Locate the cell with the specified text and output its [X, Y] center coordinate. 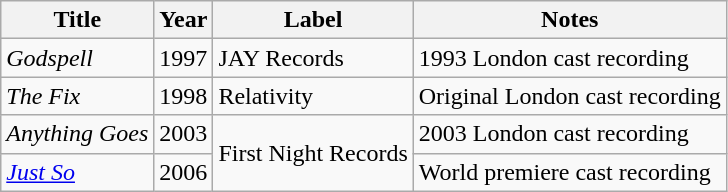
First Night Records [313, 153]
1997 [184, 58]
Relativity [313, 96]
2003 London cast recording [570, 134]
Label [313, 20]
Original London cast recording [570, 96]
Just So [78, 172]
2003 [184, 134]
Godspell [78, 58]
Notes [570, 20]
Year [184, 20]
Anything Goes [78, 134]
World premiere cast recording [570, 172]
1998 [184, 96]
JAY Records [313, 58]
1993 London cast recording [570, 58]
The Fix [78, 96]
Title [78, 20]
2006 [184, 172]
